Determine the (x, y) coordinate at the center of the cell enclosing the given text.  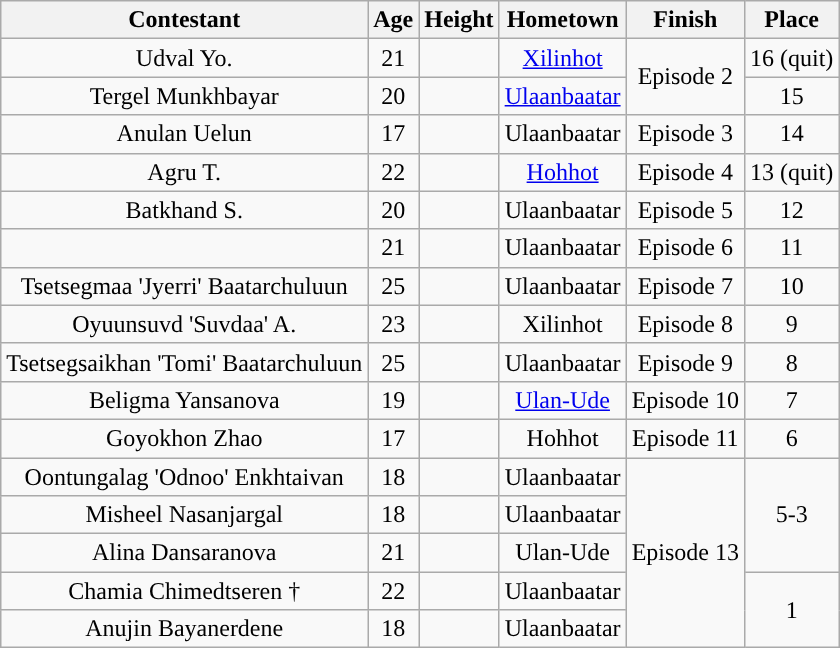
Finish (685, 20)
Place (791, 20)
Oontungalag 'Odnoo' Enkhtaivan (184, 477)
10 (791, 286)
Tsetsegmaa 'Jyerri' Baatarchuluun (184, 286)
8 (791, 362)
Age (394, 20)
Misheel Nasanjargal (184, 515)
19 (394, 400)
Episode 13 (685, 553)
Episode 4 (685, 172)
6 (791, 438)
Anulan Uelun (184, 134)
Batkhand S. (184, 210)
Contestant (184, 20)
15 (791, 96)
16 (quit) (791, 58)
12 (791, 210)
1 (791, 610)
Episode 10 (685, 400)
14 (791, 134)
Tergel Munkhbayar (184, 96)
Height (459, 20)
9 (791, 324)
Episode 11 (685, 438)
Episode 2 (685, 77)
Agru T. (184, 172)
Goyokhon Zhao (184, 438)
Episode 6 (685, 248)
7 (791, 400)
23 (394, 324)
Chamia Chimedtseren † (184, 591)
5-3 (791, 515)
Alina Dansaranova (184, 553)
Episode 8 (685, 324)
Hometown (562, 20)
Episode 3 (685, 134)
Episode 9 (685, 362)
Episode 5 (685, 210)
Tsetsegsaikhan 'Tomi' Baatarchuluun (184, 362)
Episode 7 (685, 286)
Beligma Yansanova (184, 400)
Udval Yo. (184, 58)
Anujin Bayanerdene (184, 629)
11 (791, 248)
13 (quit) (791, 172)
Oyuunsuvd 'Suvdaa' A. (184, 324)
